Return (X, Y) of the center of cell containing provided text 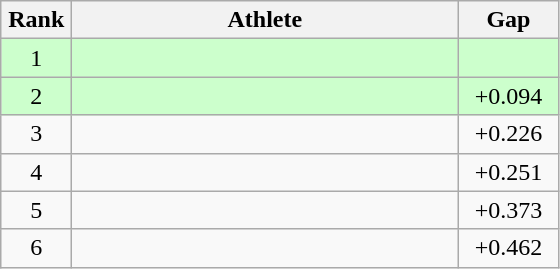
Gap (508, 20)
1 (36, 58)
Rank (36, 20)
Athlete (265, 20)
+0.094 (508, 96)
2 (36, 96)
4 (36, 172)
6 (36, 248)
+0.462 (508, 248)
+0.251 (508, 172)
+0.373 (508, 210)
+0.226 (508, 134)
3 (36, 134)
5 (36, 210)
